Pinpoint the cell where the given text exists, returning its (x, y) midpoint coordinate. 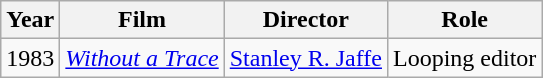
1983 (30, 58)
Director (306, 20)
Year (30, 20)
Role (464, 20)
Looping editor (464, 58)
Without a Trace (142, 58)
Film (142, 20)
Stanley R. Jaffe (306, 58)
